Provide the (X, Y) coordinate of the cell's center where the given text is located.  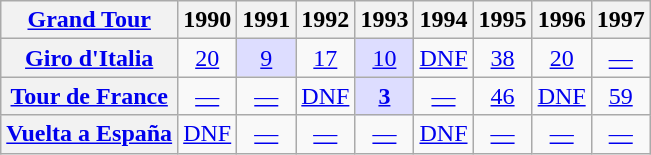
10 (384, 58)
59 (620, 96)
1997 (620, 20)
1994 (444, 20)
1992 (326, 20)
Vuelta a España (90, 134)
17 (326, 58)
Grand Tour (90, 20)
3 (384, 96)
1991 (266, 20)
Tour de France (90, 96)
1990 (208, 20)
1993 (384, 20)
1996 (562, 20)
38 (502, 58)
9 (266, 58)
1995 (502, 20)
46 (502, 96)
Giro d'Italia (90, 58)
